Capture the cell that displays the provided text and extract its [x, y] central coordinate. 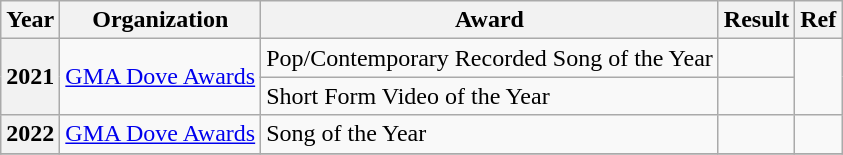
Song of the Year [490, 134]
Ref [818, 20]
Short Form Video of the Year [490, 96]
2022 [30, 134]
Year [30, 20]
2021 [30, 77]
Award [490, 20]
Pop/Contemporary Recorded Song of the Year [490, 58]
Organization [160, 20]
Result [756, 20]
